Identify which cell holds the provided text, then report its (x, y) central coordinate. 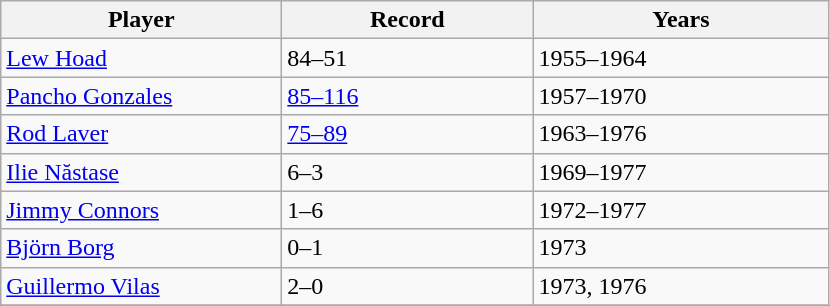
Record (408, 20)
75–89 (408, 134)
1973 (681, 248)
1957–1970 (681, 96)
84–51 (408, 58)
Pancho Gonzales (142, 96)
Rod Laver (142, 134)
6–3 (408, 172)
Jimmy Connors (142, 210)
85–116 (408, 96)
Years (681, 20)
1972–1977 (681, 210)
Björn Borg (142, 248)
Lew Hoad (142, 58)
Player (142, 20)
Ilie Năstase (142, 172)
0–1 (408, 248)
1969–1977 (681, 172)
1–6 (408, 210)
1963–1976 (681, 134)
1973, 1976 (681, 286)
Guillermo Vilas (142, 286)
2–0 (408, 286)
1955–1964 (681, 58)
